Extract the [X, Y] coordinate from the center of the cell holding the provided text.  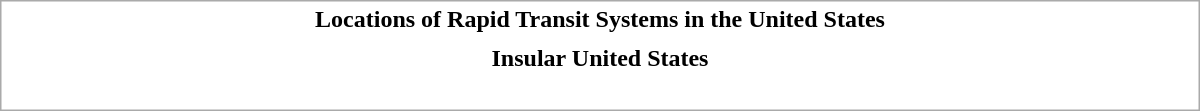
Insular United States [600, 59]
Locations of Rapid Transit Systems in the United States [600, 19]
